Capture the cell that displays the provided text and extract its (x, y) central coordinate. 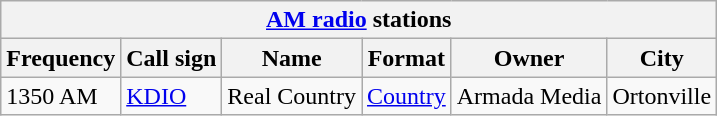
Owner (529, 58)
1350 AM (61, 96)
Call sign (172, 58)
Frequency (61, 58)
Country (407, 96)
AM radio stations (359, 20)
Armada Media (529, 96)
Ortonville (662, 96)
Name (292, 58)
Real Country (292, 96)
Format (407, 58)
KDIO (172, 96)
City (662, 58)
